Search for the cell housing the specified text and yield its (X, Y) center coordinate. 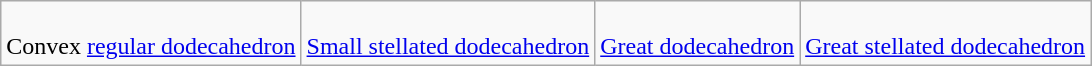
Great stellated dodecahedron (946, 34)
Convex regular dodecahedron (151, 34)
Great dodecahedron (698, 34)
Small stellated dodecahedron (448, 34)
